Search for the cell housing the specified text and yield its (x, y) center coordinate. 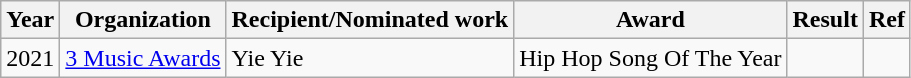
3 Music Awards (143, 58)
Award (650, 20)
Year (30, 20)
Hip Hop Song Of The Year (650, 58)
2021 (30, 58)
Yie Yie (370, 58)
Result (825, 20)
Recipient/Nominated work (370, 20)
Organization (143, 20)
Ref (886, 20)
